Return (X, Y) of the center of cell containing provided text 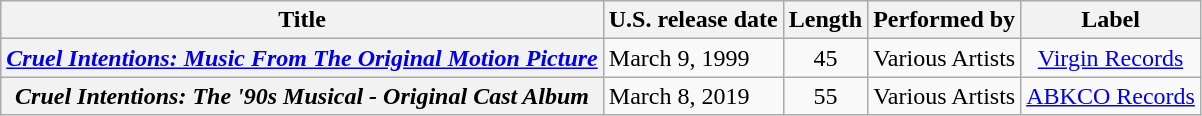
Length (825, 20)
45 (825, 58)
U.S. release date (693, 20)
Virgin Records (1111, 58)
Title (302, 20)
Cruel Intentions: Music From The Original Motion Picture (302, 58)
Cruel Intentions: The '90s Musical - Original Cast Album (302, 96)
March 8, 2019 (693, 96)
Label (1111, 20)
55 (825, 96)
Performed by (944, 20)
March 9, 1999 (693, 58)
ABKCO Records (1111, 96)
